From the cell containing the given text, extract its center point as [X, Y] coordinate. 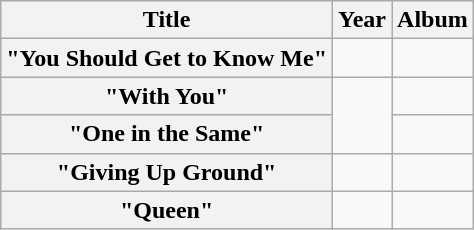
Year [362, 20]
"You Should Get to Know Me" [167, 58]
Album [433, 20]
"Queen" [167, 210]
"One in the Same" [167, 134]
"Giving Up Ground" [167, 172]
Title [167, 20]
"With You" [167, 96]
